Determine the [X, Y] coordinate at the center of the cell enclosing the given text.  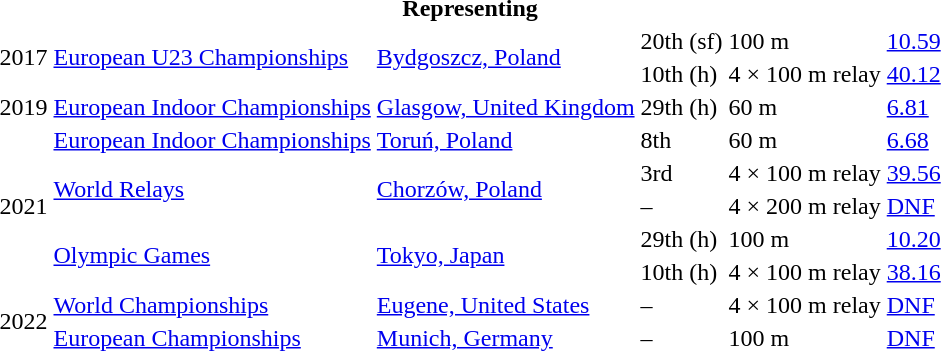
Glasgow, United Kingdom [506, 107]
World Relays [212, 190]
20th (sf) [682, 41]
Bydgoszcz, Poland [506, 58]
8th [682, 140]
European U23 Championships [212, 58]
Olympic Games [212, 256]
Tokyo, Japan [506, 256]
Chorzów, Poland [506, 190]
Eugene, United States [506, 305]
World Championships [212, 305]
3rd [682, 173]
Toruń, Poland [506, 140]
4 × 200 m relay [804, 206]
